Capture the cell that displays the provided text and extract its [X, Y] central coordinate. 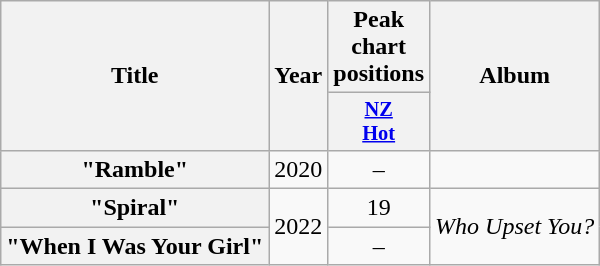
2020 [298, 169]
Title [135, 76]
Who Upset You? [515, 227]
"Ramble" [135, 169]
Year [298, 76]
19 [379, 208]
"Spiral" [135, 208]
NZHot [379, 122]
Album [515, 76]
Peak chart positions [379, 47]
"When I Was Your Girl" [135, 246]
2022 [298, 227]
